From the cell containing the given text, extract its center point as (X, Y) coordinate. 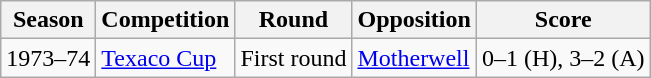
0–1 (H), 3–2 (A) (563, 58)
1973–74 (48, 58)
Opposition (414, 20)
Round (294, 20)
Score (563, 20)
Season (48, 20)
Motherwell (414, 58)
Competition (166, 20)
First round (294, 58)
Texaco Cup (166, 58)
